Detect which cell encompasses the target text, then output its (X, Y) center coordinate. 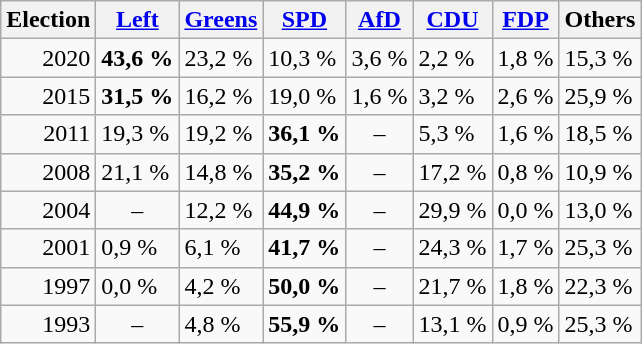
4,8 % (221, 324)
44,9 % (304, 210)
AfD (380, 20)
43,6 % (138, 58)
16,2 % (221, 96)
5,3 % (452, 134)
12,2 % (221, 210)
10,3 % (304, 58)
24,3 % (452, 248)
2,2 % (452, 58)
18,5 % (600, 134)
41,7 % (304, 248)
1,7 % (526, 248)
21,1 % (138, 172)
19,0 % (304, 96)
CDU (452, 20)
2,6 % (526, 96)
23,2 % (221, 58)
36,1 % (304, 134)
31,5 % (138, 96)
29,9 % (452, 210)
2020 (48, 58)
2011 (48, 134)
22,3 % (600, 286)
1993 (48, 324)
2015 (48, 96)
55,9 % (304, 324)
14,8 % (221, 172)
Others (600, 20)
50,0 % (304, 286)
25,9 % (600, 96)
3,6 % (380, 58)
2008 (48, 172)
15,3 % (600, 58)
Election (48, 20)
Left (138, 20)
4,2 % (221, 286)
SPD (304, 20)
2004 (48, 210)
Greens (221, 20)
19,3 % (138, 134)
13,0 % (600, 210)
35,2 % (304, 172)
2001 (48, 248)
19,2 % (221, 134)
10,9 % (600, 172)
6,1 % (221, 248)
FDP (526, 20)
1997 (48, 286)
21,7 % (452, 286)
17,2 % (452, 172)
0,8 % (526, 172)
13,1 % (452, 324)
3,2 % (452, 96)
